Detect which cell encompasses the target text, then output its [x, y] center coordinate. 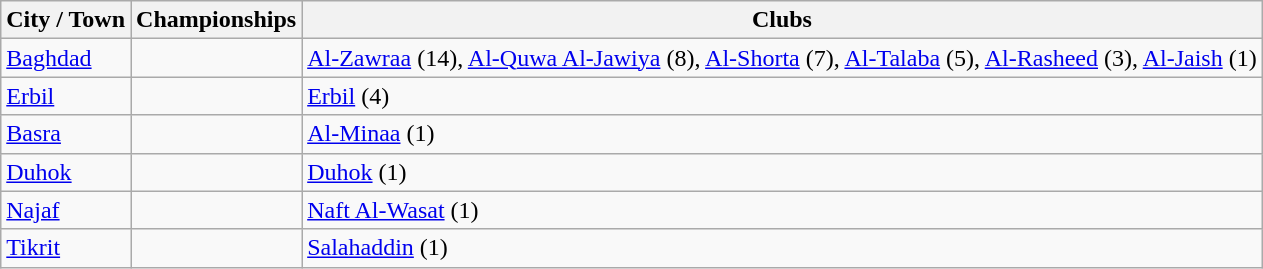
Baghdad [66, 58]
Erbil [66, 96]
Al-Zawraa (14), Al-Quwa Al-Jawiya (8), Al-Shorta (7), Al-Talaba (5), Al-Rasheed (3), Al-Jaish (1) [782, 58]
Salahaddin (1) [782, 248]
Duhok (1) [782, 172]
Al-Minaa (1) [782, 134]
Tikrit [66, 248]
Duhok [66, 172]
Naft Al-Wasat (1) [782, 210]
City / Town [66, 20]
Championships [216, 20]
Clubs [782, 20]
Erbil (4) [782, 96]
Najaf [66, 210]
Basra [66, 134]
